Return the (x, y) coordinate for the center point of the cell that contains the specified text.  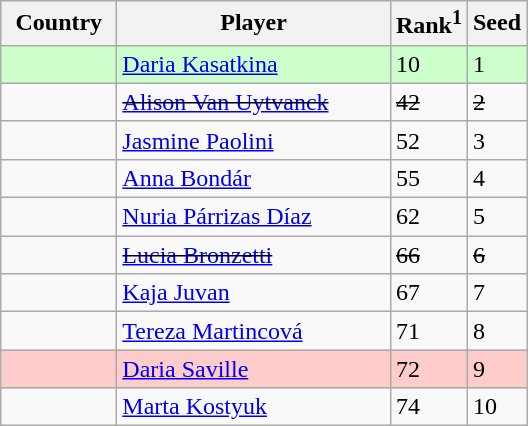
42 (428, 102)
3 (496, 140)
6 (496, 255)
Anna Bondár (254, 178)
7 (496, 293)
Marta Kostyuk (254, 407)
Daria Kasatkina (254, 64)
Alison Van Uytvanck (254, 102)
4 (496, 178)
1 (496, 64)
8 (496, 331)
Tereza Martincová (254, 331)
52 (428, 140)
Seed (496, 24)
Kaja Juvan (254, 293)
72 (428, 369)
66 (428, 255)
74 (428, 407)
Country (59, 24)
2 (496, 102)
9 (496, 369)
55 (428, 178)
Rank1 (428, 24)
62 (428, 217)
67 (428, 293)
Daria Saville (254, 369)
Lucia Bronzetti (254, 255)
71 (428, 331)
Nuria Párrizas Díaz (254, 217)
5 (496, 217)
Jasmine Paolini (254, 140)
Player (254, 24)
